Capture the cell that displays the provided text and extract its [X, Y] central coordinate. 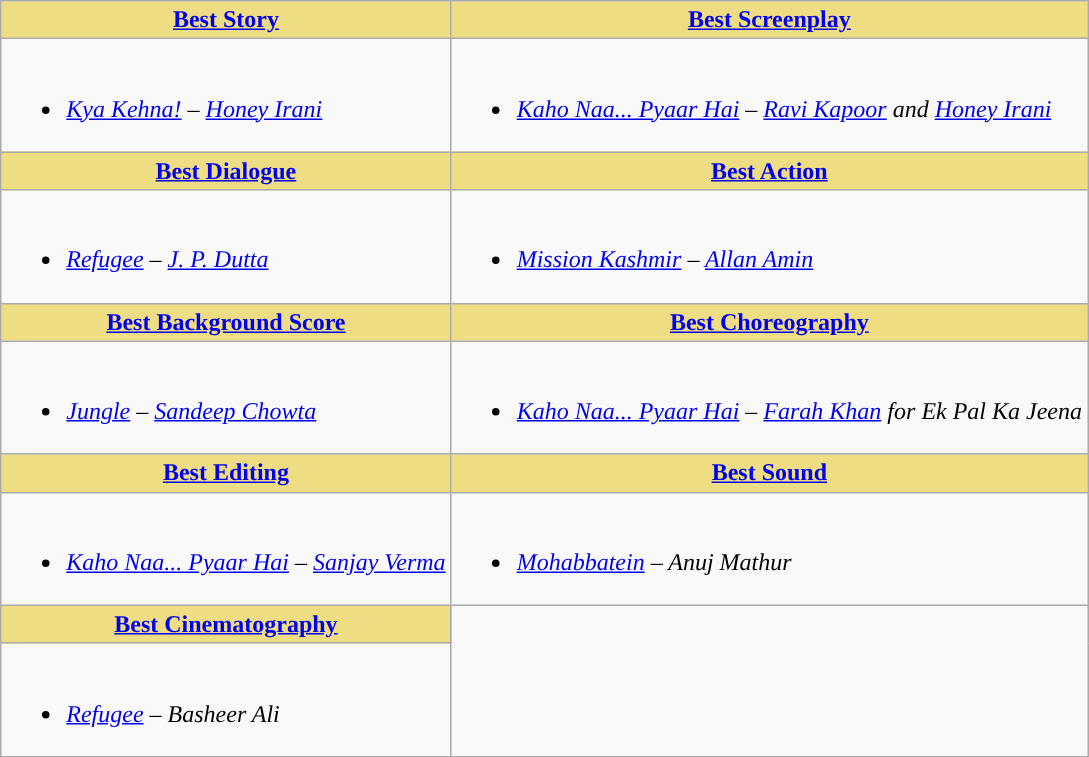
Best Dialogue [226, 171]
Mission Kashmir – Allan Amin [769, 246]
Jungle – Sandeep Chowta [226, 398]
Best Story [226, 20]
Kaho Naa... Pyaar Hai – Ravi Kapoor and Honey Irani [769, 96]
Refugee – J. P. Dutta [226, 246]
Best Sound [769, 473]
Best Cinematography [226, 624]
Best Editing [226, 473]
Mohabbatein – Anuj Mathur [769, 548]
Best Action [769, 171]
Kaho Naa... Pyaar Hai – Sanjay Verma [226, 548]
Kya Kehna! – Honey Irani [226, 96]
Best Choreography [769, 322]
Best Screenplay [769, 20]
Kaho Naa... Pyaar Hai – Farah Khan for Ek Pal Ka Jeena [769, 398]
Best Background Score [226, 322]
Refugee – Basheer Ali [226, 700]
